Pinpoint the cell where the given text exists, returning its [X, Y] midpoint coordinate. 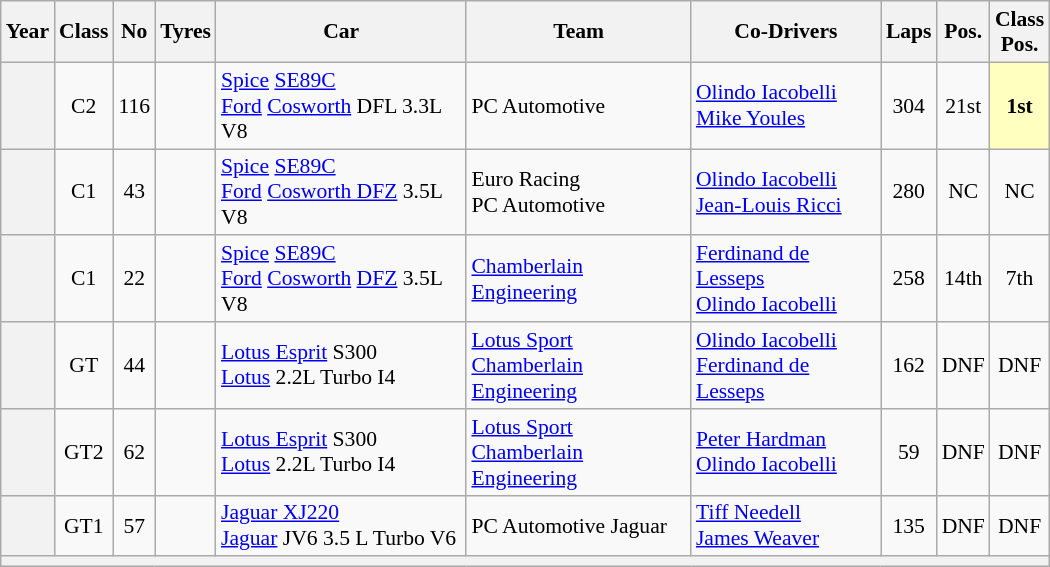
ClassPos. [1020, 32]
43 [134, 192]
Jaguar XJ220Jaguar JV6 3.5 L Turbo V6 [341, 526]
Team [578, 32]
304 [909, 106]
GT [84, 366]
280 [909, 192]
PC Automotive [578, 106]
Olindo Iacobelli Ferdinand de Lesseps [786, 366]
44 [134, 366]
57 [134, 526]
C2 [84, 106]
1st [1020, 106]
Peter Hardman Olindo Iacobelli [786, 452]
Spice SE89CFord Cosworth DFL 3.3L V8 [341, 106]
Year [28, 32]
258 [909, 280]
Co-Drivers [786, 32]
Chamberlain Engineering [578, 280]
135 [909, 526]
Euro Racing PC Automotive [578, 192]
GT2 [84, 452]
PC Automotive Jaguar [578, 526]
Ferdinand de Lesseps Olindo Iacobelli [786, 280]
Olindo Iacobelli Mike Youles [786, 106]
59 [909, 452]
Tiff Needell James Weaver [786, 526]
Tyres [186, 32]
21st [964, 106]
162 [909, 366]
Olindo Iacobelli Jean-Louis Ricci [786, 192]
7th [1020, 280]
Pos. [964, 32]
22 [134, 280]
GT1 [84, 526]
Laps [909, 32]
Car [341, 32]
Class [84, 32]
116 [134, 106]
62 [134, 452]
No [134, 32]
14th [964, 280]
